Provide the [x, y] coordinate of the cell's center where the given text is located.  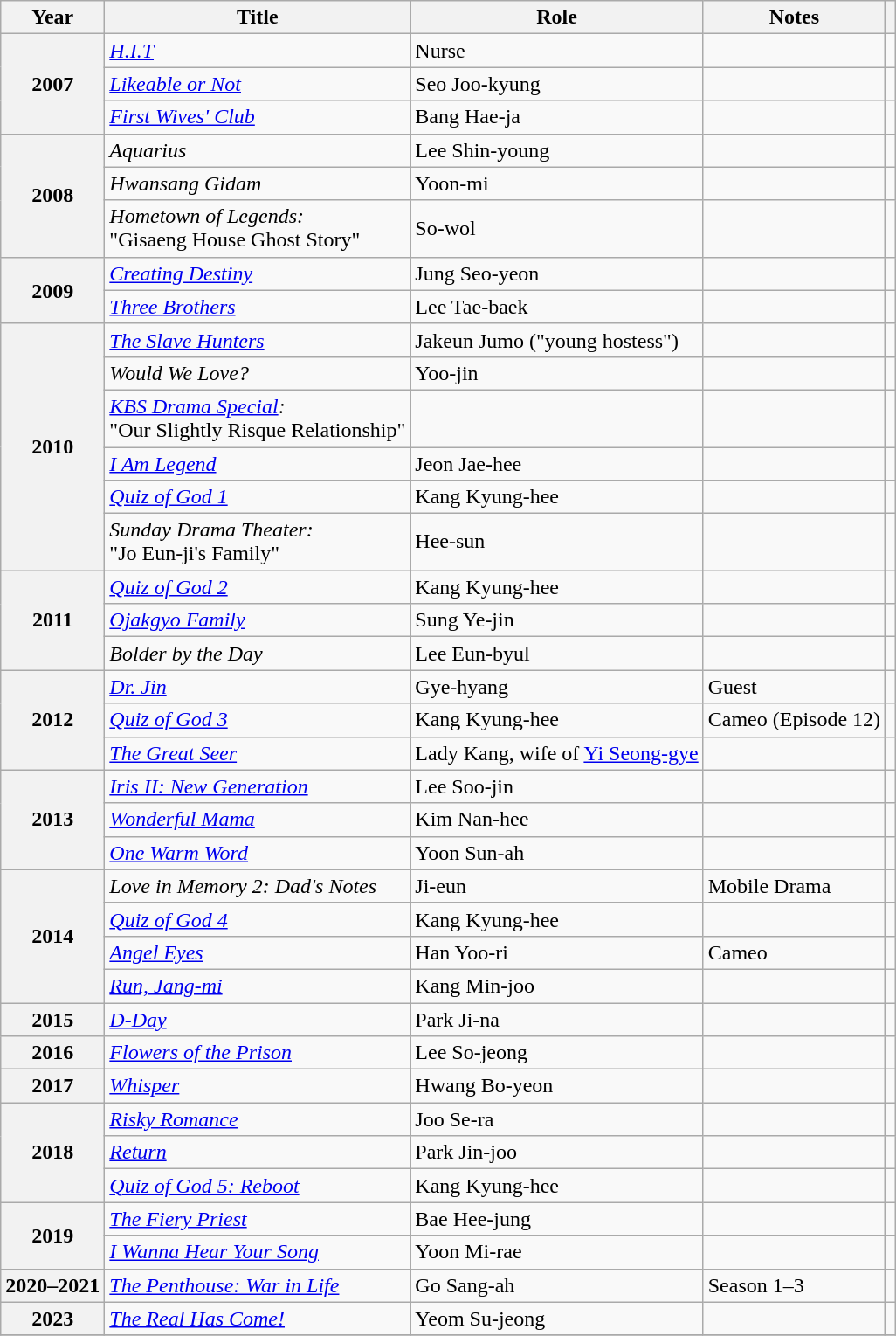
Jeon Jae-hee [557, 464]
2016 [52, 1053]
Iris II: New Generation [258, 786]
The Fiery Priest [258, 1219]
Sung Ye-jin [557, 620]
Bolder by the Day [258, 654]
Yoo-jin [557, 373]
Park Ji-na [557, 1020]
Angel Eyes [258, 952]
The Slave Hunters [258, 340]
Risky Romance [258, 1119]
Ojakgyo Family [258, 620]
One Warm Word [258, 853]
H.I.T [258, 51]
Jakeun Jumo ("young hostess") [557, 340]
Creating Destiny [258, 273]
The Great Seer [258, 753]
Cameo (Episode 12) [794, 720]
Likeable or Not [258, 84]
2007 [52, 84]
Nurse [557, 51]
Season 1–3 [794, 1285]
Yeom Su-jeong [557, 1319]
Gye-hyang [557, 687]
Bang Hae-ja [557, 117]
2008 [52, 196]
Three Brothers [258, 307]
2015 [52, 1020]
2014 [52, 936]
Seo Joo-kyung [557, 84]
Hwansang Gidam [258, 183]
Lee So-jeong [557, 1053]
2023 [52, 1319]
Flowers of the Prison [258, 1053]
2020–2021 [52, 1285]
Kim Nan-hee [557, 820]
Quiz of God 5: Reboot [258, 1186]
Year [52, 17]
Return [258, 1153]
2012 [52, 720]
Yoon-mi [557, 183]
Bae Hee-jung [557, 1219]
Lee Soo-jin [557, 786]
2019 [52, 1236]
Lee Tae-baek [557, 307]
Dr. Jin [258, 687]
Quiz of God 4 [258, 919]
2011 [52, 620]
Kang Min-joo [557, 986]
Han Yoo-ri [557, 952]
First Wives' Club [258, 117]
Run, Jang-mi [258, 986]
The Real Has Come! [258, 1319]
Guest [794, 687]
Quiz of God 1 [258, 497]
Sunday Drama Theater:"Jo Eun-ji's Family" [258, 542]
Go Sang-ah [557, 1285]
Would We Love? [258, 373]
KBS Drama Special:"Our Slightly Risque Relationship" [258, 418]
Title [258, 17]
Park Jin-joo [557, 1153]
Whisper [258, 1086]
Ji-eun [557, 886]
The Penthouse: War in Life [258, 1285]
Hee-sun [557, 542]
2013 [52, 820]
Role [557, 17]
2018 [52, 1153]
So-wol [557, 229]
Mobile Drama [794, 886]
Lady Kang, wife of Yi Seong-gye [557, 753]
Yoon Sun-ah [557, 853]
Love in Memory 2: Dad's Notes [258, 886]
2017 [52, 1086]
Quiz of God 3 [258, 720]
D-Day [258, 1020]
Hometown of Legends:"Gisaeng House Ghost Story" [258, 229]
Notes [794, 17]
Joo Se-ra [557, 1119]
Quiz of God 2 [258, 587]
Aquarius [258, 150]
Cameo [794, 952]
Jung Seo-yeon [557, 273]
Wonderful Mama [258, 820]
I Wanna Hear Your Song [258, 1252]
Yoon Mi-rae [557, 1252]
I Am Legend [258, 464]
Lee Eun-byul [557, 654]
2009 [52, 290]
Hwang Bo-yeon [557, 1086]
Lee Shin-young [557, 150]
2010 [52, 446]
